Search for the cell housing the specified text and yield its [x, y] center coordinate. 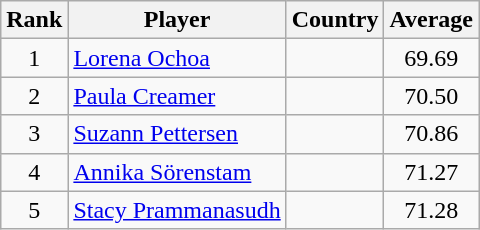
Lorena Ochoa [177, 58]
Stacy Prammanasudh [177, 210]
3 [34, 134]
70.50 [432, 96]
Average [432, 20]
Suzann Pettersen [177, 134]
Paula Creamer [177, 96]
69.69 [432, 58]
70.86 [432, 134]
1 [34, 58]
2 [34, 96]
71.27 [432, 172]
Player [177, 20]
4 [34, 172]
Annika Sörenstam [177, 172]
71.28 [432, 210]
Country [335, 20]
5 [34, 210]
Rank [34, 20]
